Scan for the cell matching the given text and deliver its (X, Y) coordinate at center. 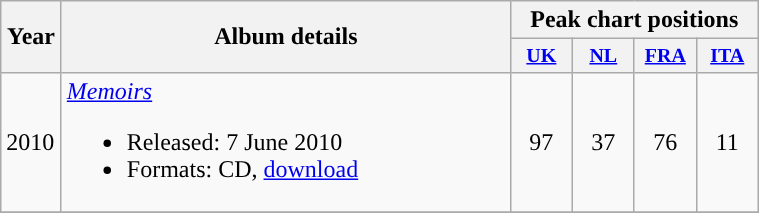
NL (603, 56)
Album details (286, 37)
2010 (32, 142)
MemoirsReleased: 7 June 2010Formats: CD, download (286, 142)
97 (541, 142)
FRA (665, 56)
ITA (727, 56)
76 (665, 142)
11 (727, 142)
UK (541, 56)
Peak chart positions (634, 20)
37 (603, 142)
Year (32, 37)
